Return [X, Y] of the center of cell containing provided text 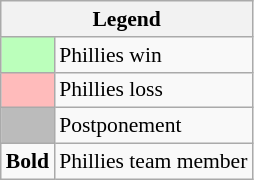
Postponement [153, 126]
Phillies loss [153, 90]
Bold [28, 162]
Phillies team member [153, 162]
Legend [127, 19]
Phillies win [153, 55]
